Find where the given text appears and provide that cell's center as [x, y] coordinate. 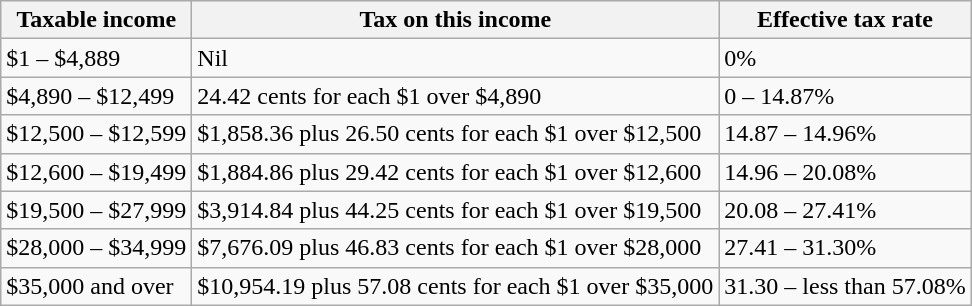
0% [845, 58]
$12,500 – $12,599 [96, 134]
0 – 14.87% [845, 96]
$35,000 and over [96, 286]
24.42 cents for each $1 over $4,890 [456, 96]
Effective tax rate [845, 20]
14.87 – 14.96% [845, 134]
20.08 – 27.41% [845, 210]
31.30 – less than 57.08% [845, 286]
$1,884.86 plus 29.42 cents for each $1 over $12,600 [456, 172]
$1 – $4,889 [96, 58]
$28,000 – $34,999 [96, 248]
$1,858.36 plus 26.50 cents for each $1 over $12,500 [456, 134]
$7,676.09 plus 46.83 cents for each $1 over $28,000 [456, 248]
Taxable income [96, 20]
$10,954.19 plus 57.08 cents for each $1 over $35,000 [456, 286]
Nil [456, 58]
14.96 – 20.08% [845, 172]
Tax on this income [456, 20]
$19,500 – $27,999 [96, 210]
$12,600 – $19,499 [96, 172]
$3,914.84 plus 44.25 cents for each $1 over $19,500 [456, 210]
27.41 – 31.30% [845, 248]
$4,890 – $12,499 [96, 96]
